Determine the [X, Y] coordinate at the center of the cell enclosing the given text.  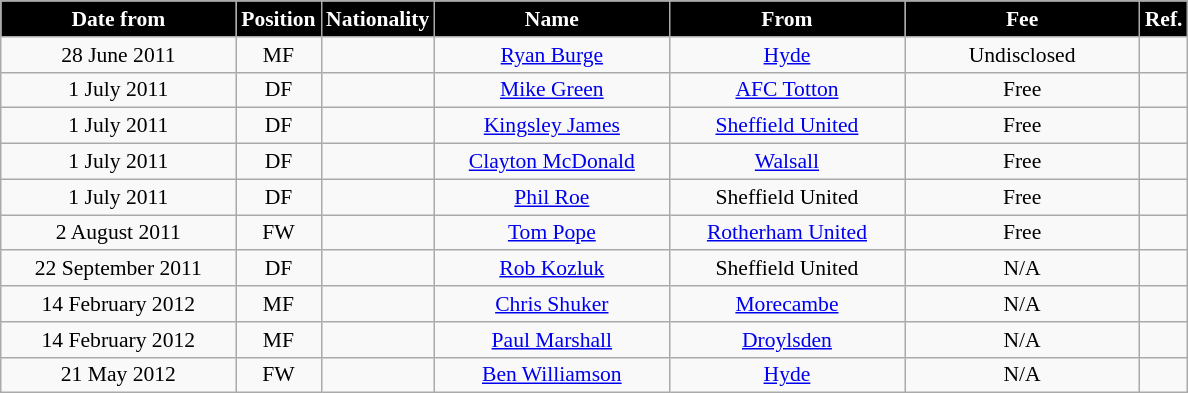
Droylsden [786, 340]
Morecambe [786, 304]
Clayton McDonald [552, 162]
Position [278, 19]
Ben Williamson [552, 375]
Phil Roe [552, 197]
Paul Marshall [552, 340]
Undisclosed [1022, 55]
Rotherham United [786, 233]
Chris Shuker [552, 304]
Date from [118, 19]
Rob Kozluk [552, 269]
Ryan Burge [552, 55]
AFC Totton [786, 90]
28 June 2011 [118, 55]
Mike Green [552, 90]
Name [552, 19]
21 May 2012 [118, 375]
From [786, 19]
Fee [1022, 19]
22 September 2011 [118, 269]
Ref. [1164, 19]
Kingsley James [552, 126]
2 August 2011 [118, 233]
Nationality [378, 19]
Walsall [786, 162]
Tom Pope [552, 233]
